Detect which cell encompasses the target text, then output its (x, y) center coordinate. 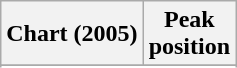
Peak position (189, 34)
Chart (2005) (72, 34)
